Extract the (X, Y) coordinate from the center of the cell holding the provided text.  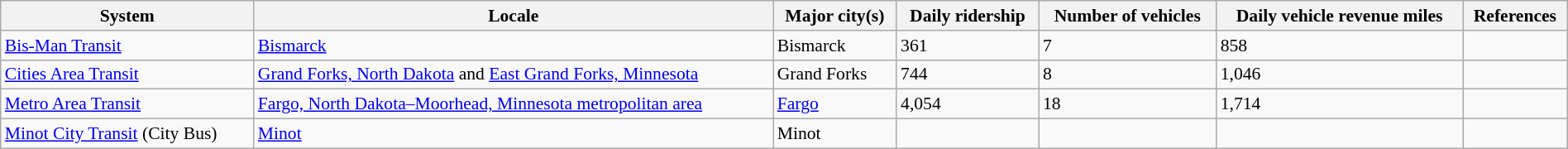
8 (1128, 74)
7 (1128, 46)
Grand Forks (835, 74)
858 (1340, 46)
Number of vehicles (1128, 16)
Fargo, North Dakota–Moorhead, Minnesota metropolitan area (514, 104)
Bis-Man Transit (127, 46)
18 (1128, 104)
System (127, 16)
Daily ridership (968, 16)
1,046 (1340, 74)
1,714 (1340, 104)
744 (968, 74)
Major city(s) (835, 16)
Cities Area Transit (127, 74)
Minot City Transit (City Bus) (127, 134)
Locale (514, 16)
References (1515, 16)
361 (968, 46)
Grand Forks, North Dakota and East Grand Forks, Minnesota (514, 74)
4,054 (968, 104)
Daily vehicle revenue miles (1340, 16)
Fargo (835, 104)
Metro Area Transit (127, 104)
